Extract the (X, Y) coordinate from the center of the cell holding the provided text.  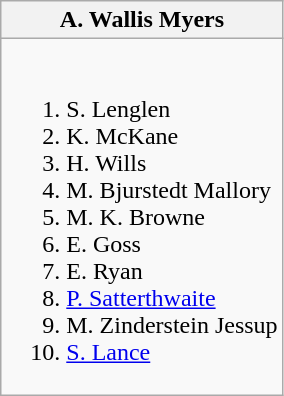
S. Lenglen K. McKane H. Wills M. Bjurstedt Mallory M. K. Browne E. Goss E. Ryan P. Satterthwaite M. Zinderstein Jessup S. Lance (142, 217)
A. Wallis Myers (142, 20)
